Pinpoint the cell where the given text exists, returning its [x, y] midpoint coordinate. 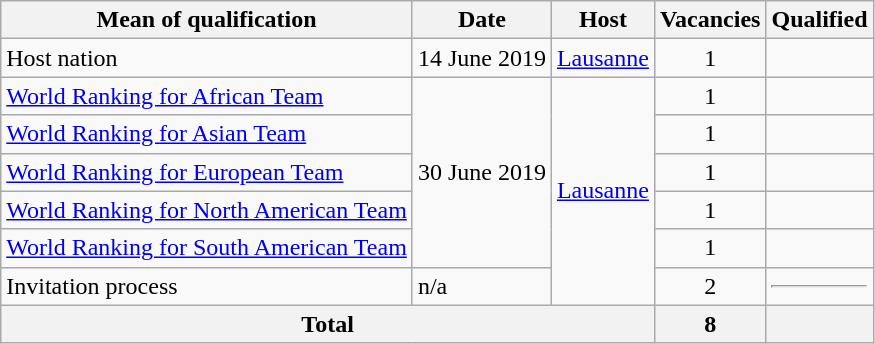
Qualified [820, 20]
2 [710, 286]
Host [602, 20]
World Ranking for North American Team [207, 210]
World Ranking for European Team [207, 172]
World Ranking for African Team [207, 96]
8 [710, 324]
Date [482, 20]
n/a [482, 286]
Total [328, 324]
14 June 2019 [482, 58]
World Ranking for Asian Team [207, 134]
World Ranking for South American Team [207, 248]
Invitation process [207, 286]
Host nation [207, 58]
30 June 2019 [482, 172]
Mean of qualification [207, 20]
Vacancies [710, 20]
